Return [x, y] of the center of cell containing provided text 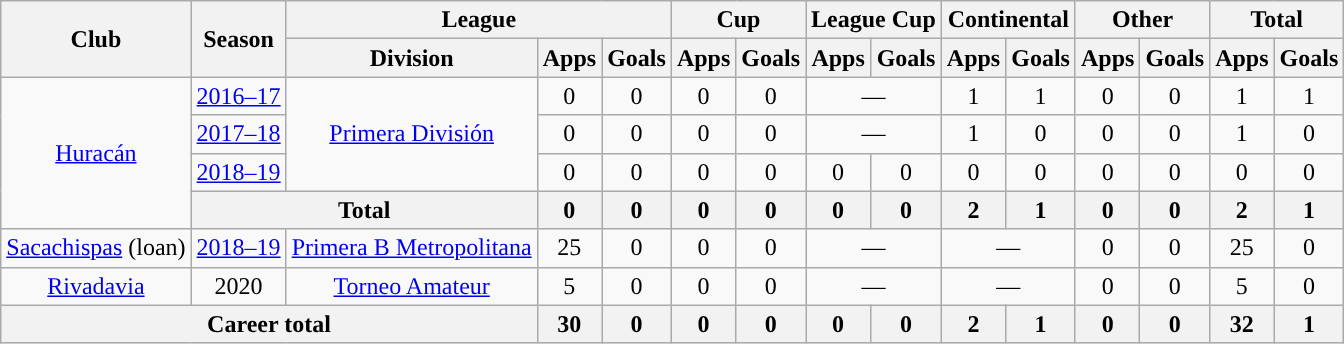
Primera B Metropolitana [412, 248]
2020 [238, 286]
Sacachispas (loan) [96, 248]
2016–17 [238, 96]
Primera División [412, 134]
Other [1142, 20]
2017–18 [238, 134]
Cup [738, 20]
Torneo Amateur [412, 286]
Rivadavia [96, 286]
Division [412, 58]
Continental [1008, 20]
30 [569, 324]
Career total [269, 324]
League [478, 20]
Club [96, 39]
32 [1242, 324]
Huracán [96, 153]
League Cup [874, 20]
Season [238, 39]
